Detect which cell encompasses the target text, then output its [x, y] center coordinate. 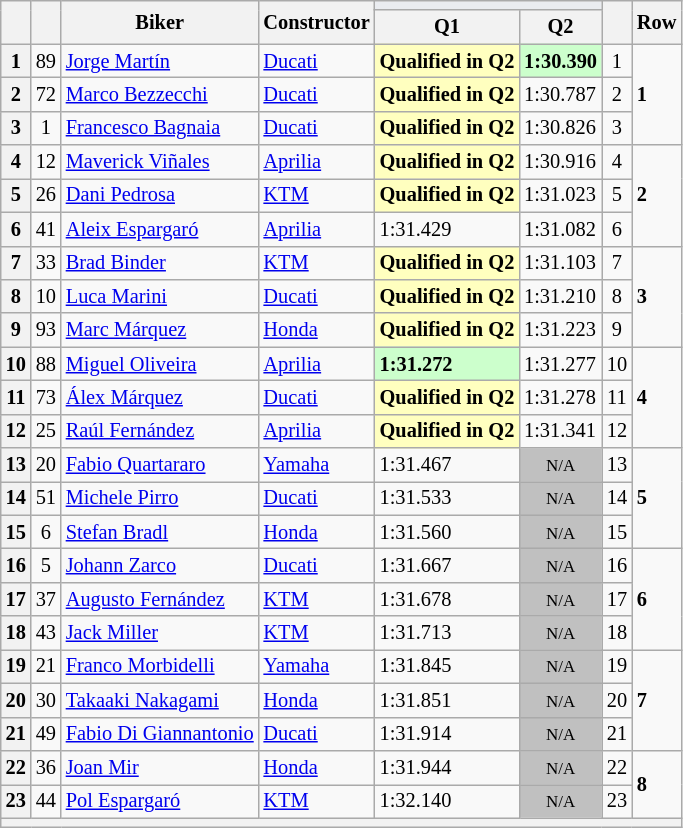
1:31.103 [560, 263]
30 [46, 700]
1:31.678 [447, 599]
51 [46, 498]
Aleix Espargaró [160, 229]
Fabio Quartararo [160, 465]
1:31.210 [560, 296]
73 [46, 397]
1:31.845 [447, 666]
1:31.851 [447, 700]
Fabio Di Giannantonio [160, 734]
1:31.667 [447, 565]
1:30.826 [560, 128]
Pol Espargaró [160, 801]
41 [46, 229]
1:31.533 [447, 498]
33 [46, 263]
37 [46, 599]
Jack Miller [160, 633]
Brad Binder [160, 263]
26 [46, 195]
1:31.341 [560, 431]
1:31.560 [447, 532]
1:31.914 [447, 734]
36 [46, 767]
43 [46, 633]
49 [46, 734]
1:31.023 [560, 195]
Stefan Bradl [160, 532]
1:30.916 [560, 162]
44 [46, 801]
1:31.944 [447, 767]
Miguel Oliveira [160, 364]
Dani Pedrosa [160, 195]
Álex Márquez [160, 397]
Constructor [317, 22]
1:31.223 [560, 330]
1:30.787 [560, 94]
Raúl Fernández [160, 431]
Jorge Martín [160, 61]
Q1 [447, 27]
Biker [160, 22]
Marco Bezzecchi [160, 94]
88 [46, 364]
Maverick Viñales [160, 162]
Francesco Bagnaia [160, 128]
Johann Zarco [160, 565]
1:31.277 [560, 364]
Franco Morbidelli [160, 666]
1:31.082 [560, 229]
Luca Marini [160, 296]
1:31.467 [447, 465]
Takaaki Nakagami [160, 700]
93 [46, 330]
1:31.272 [447, 364]
Marc Márquez [160, 330]
1:31.278 [560, 397]
Joan Mir [160, 767]
1:31.713 [447, 633]
Augusto Fernández [160, 599]
89 [46, 61]
Row [656, 22]
1:31.429 [447, 229]
1:32.140 [447, 801]
1:30.390 [560, 61]
Q2 [560, 27]
25 [46, 431]
Michele Pirro [160, 498]
72 [46, 94]
